Scan for the cell matching the given text and deliver its (X, Y) coordinate at center. 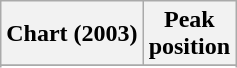
Peakposition (189, 34)
Chart (2003) (72, 34)
